Find where the given text appears and provide that cell's center as [X, Y] coordinate. 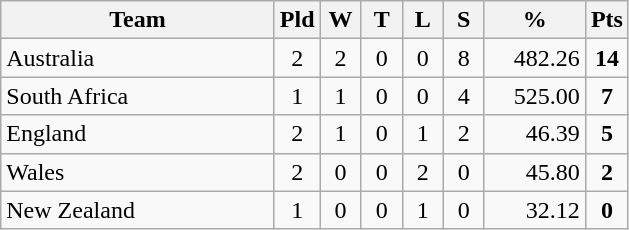
New Zealand [138, 210]
Australia [138, 58]
14 [606, 58]
4 [464, 96]
S [464, 20]
Team [138, 20]
8 [464, 58]
482.26 [534, 58]
46.39 [534, 134]
7 [606, 96]
South Africa [138, 96]
5 [606, 134]
England [138, 134]
Wales [138, 172]
T [382, 20]
W [340, 20]
Pld [297, 20]
45.80 [534, 172]
Pts [606, 20]
L [422, 20]
% [534, 20]
32.12 [534, 210]
525.00 [534, 96]
